Return the (x, y) coordinate for the center point of the cell that contains the specified text.  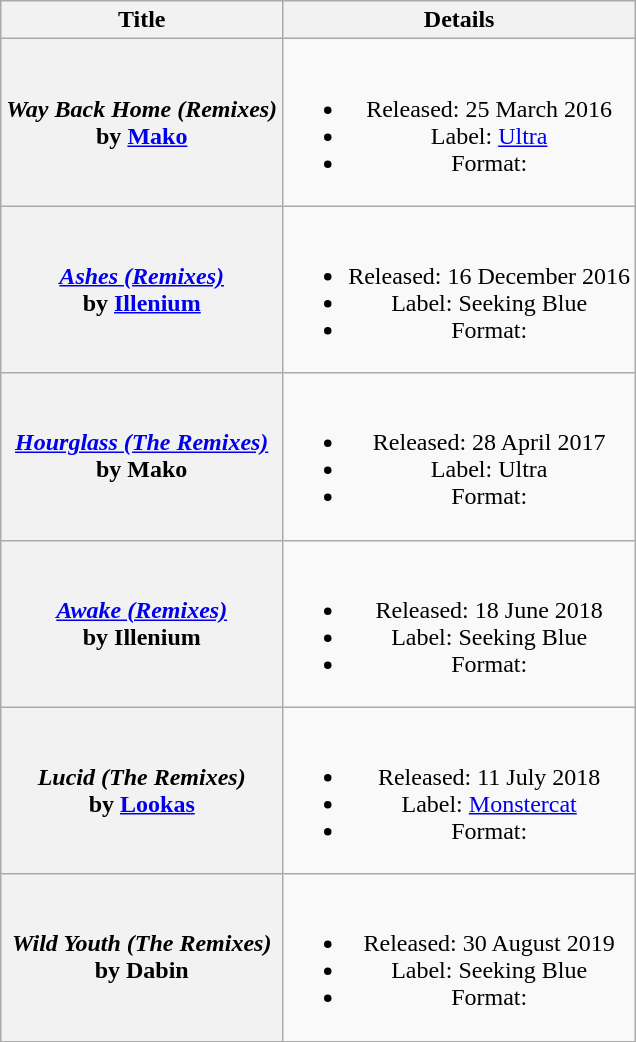
Wild Youth (The Remixes)by Dabin (142, 958)
Released: 30 August 2019Label: Seeking BlueFormat: (460, 958)
Released: 25 March 2016Label: UltraFormat: (460, 122)
Ashes (Remixes)by Illenium (142, 290)
Details (460, 20)
Title (142, 20)
Lucid (The Remixes)by Lookas (142, 790)
Hourglass (The Remixes)by Mako (142, 456)
Released: 28 April 2017Label: UltraFormat: (460, 456)
Way Back Home (Remixes)by Mako (142, 122)
Released: 11 July 2018Label: MonstercatFormat: (460, 790)
Released: 18 June 2018Label: Seeking BlueFormat: (460, 624)
Released: 16 December 2016Label: Seeking BlueFormat: (460, 290)
Awake (Remixes)by Illenium (142, 624)
